Search for the cell housing the specified text and yield its (X, Y) center coordinate. 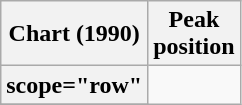
Peakposition (194, 34)
Chart (1990) (74, 34)
scope="row" (74, 85)
